Return the [X, Y] coordinate for the center point of the cell that contains the specified text.  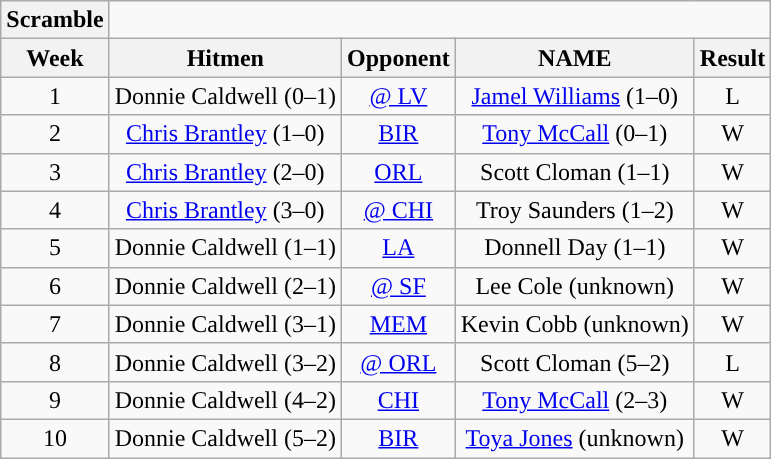
MEM [398, 324]
Donnie Caldwell (3–2) [225, 362]
Kevin Cobb (unknown) [574, 324]
Chris Brantley (1–0) [225, 134]
Toya Jones (unknown) [574, 438]
4 [55, 210]
Hitmen [225, 58]
Scott Cloman (1–1) [574, 172]
Donnell Day (1–1) [574, 248]
Donnie Caldwell (4–2) [225, 400]
3 [55, 172]
9 [55, 400]
Tony McCall (2–3) [574, 400]
NAME [574, 58]
1 [55, 96]
Donnie Caldwell (1–1) [225, 248]
7 [55, 324]
@ SF [398, 286]
Week [55, 58]
LA [398, 248]
5 [55, 248]
Chris Brantley (2–0) [225, 172]
8 [55, 362]
Result [732, 58]
Donnie Caldwell (2–1) [225, 286]
2 [55, 134]
Chris Brantley (3–0) [225, 210]
CHI [398, 400]
Lee Cole (unknown) [574, 286]
@ CHI [398, 210]
Troy Saunders (1–2) [574, 210]
Donnie Caldwell (5–2) [225, 438]
Donnie Caldwell (0–1) [225, 96]
Tony McCall (0–1) [574, 134]
Scramble [55, 20]
Jamel Williams (1–0) [574, 96]
Opponent [398, 58]
ORL [398, 172]
@ LV [398, 96]
Donnie Caldwell (3–1) [225, 324]
10 [55, 438]
@ ORL [398, 362]
6 [55, 286]
Scott Cloman (5–2) [574, 362]
